Find where the given text appears and provide that cell's center as (X, Y) coordinate. 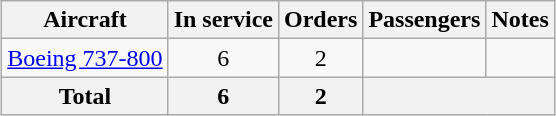
Orders (320, 20)
Notes (520, 20)
Aircraft (85, 20)
Passengers (424, 20)
Boeing 737-800 (85, 58)
In service (223, 20)
Total (85, 96)
